For the text-containing cell, return its midpoint in [x, y] coordinate format. 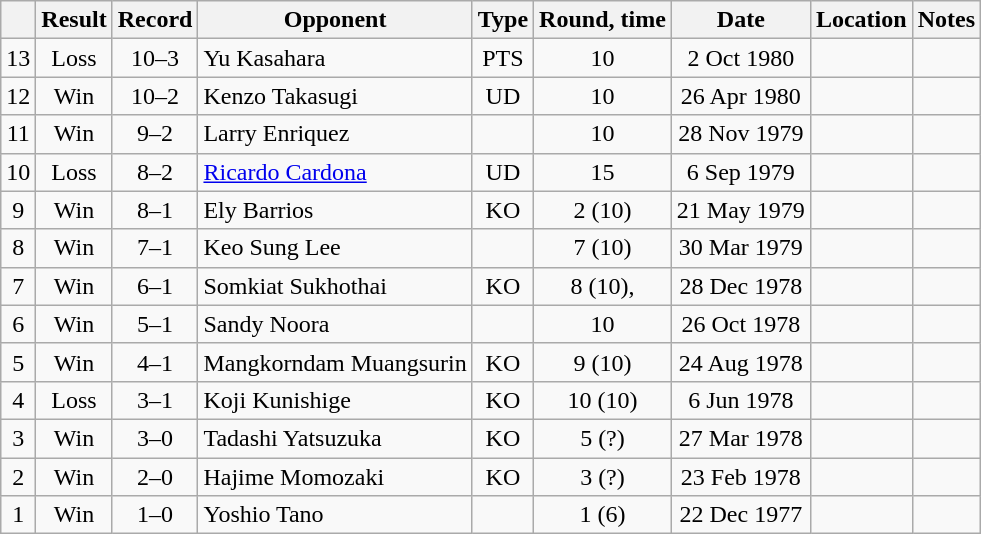
9 (10) [603, 362]
9 [18, 210]
8–1 [155, 210]
Keo Sung Lee [335, 248]
7–1 [155, 248]
26 Oct 1978 [740, 324]
4–1 [155, 362]
Opponent [335, 20]
Notes [946, 20]
12 [18, 96]
22 Dec 1977 [740, 515]
1 (6) [603, 515]
3–0 [155, 438]
8 [18, 248]
23 Feb 1978 [740, 477]
PTS [502, 58]
27 Mar 1978 [740, 438]
Tadashi Yatsuzuka [335, 438]
2 (10) [603, 210]
5 [18, 362]
10–2 [155, 96]
28 Nov 1979 [740, 134]
6 Sep 1979 [740, 172]
10–3 [155, 58]
2–0 [155, 477]
26 Apr 1980 [740, 96]
6 Jun 1978 [740, 400]
10 (10) [603, 400]
3 [18, 438]
Ricardo Cardona [335, 172]
Hajime Momozaki [335, 477]
Mangkorndam Muangsurin [335, 362]
Somkiat Sukhothai [335, 286]
Kenzo Takasugi [335, 96]
Yu Kasahara [335, 58]
8 (10), [603, 286]
Sandy Noora [335, 324]
Ely Barrios [335, 210]
Yoshio Tano [335, 515]
3 (?) [603, 477]
28 Dec 1978 [740, 286]
6–1 [155, 286]
Type [502, 20]
Date [740, 20]
1 [18, 515]
13 [18, 58]
1–0 [155, 515]
15 [603, 172]
Result [74, 20]
7 (10) [603, 248]
4 [18, 400]
8–2 [155, 172]
Koji Kunishige [335, 400]
7 [18, 286]
2 [18, 477]
9–2 [155, 134]
3–1 [155, 400]
30 Mar 1979 [740, 248]
24 Aug 1978 [740, 362]
5 (?) [603, 438]
6 [18, 324]
Record [155, 20]
5–1 [155, 324]
2 Oct 1980 [740, 58]
Larry Enriquez [335, 134]
21 May 1979 [740, 210]
11 [18, 134]
Location [861, 20]
Round, time [603, 20]
